Return the [X, Y] coordinate for the center point of the cell that contains the specified text.  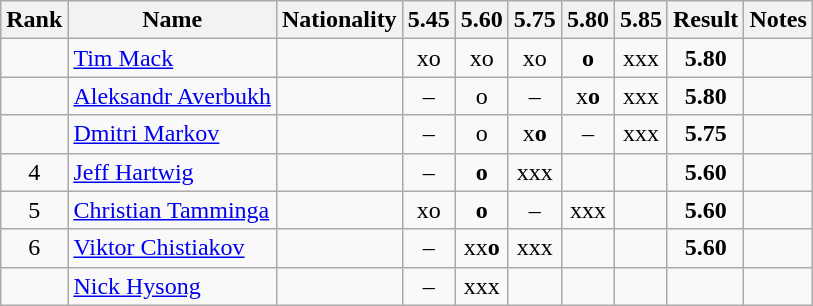
5 [34, 210]
Nationality [339, 20]
5.85 [640, 20]
Dmitri Markov [172, 134]
Christian Tamminga [172, 210]
Aleksandr Averbukh [172, 96]
Nick Hysong [172, 286]
5.45 [428, 20]
Rank [34, 20]
4 [34, 172]
xxo [482, 248]
Notes [778, 20]
6 [34, 248]
Result [705, 20]
Tim Mack [172, 58]
Jeff Hartwig [172, 172]
Viktor Chistiakov [172, 248]
Name [172, 20]
